Provide the [x, y] coordinate of the cell's center where the given text is located.  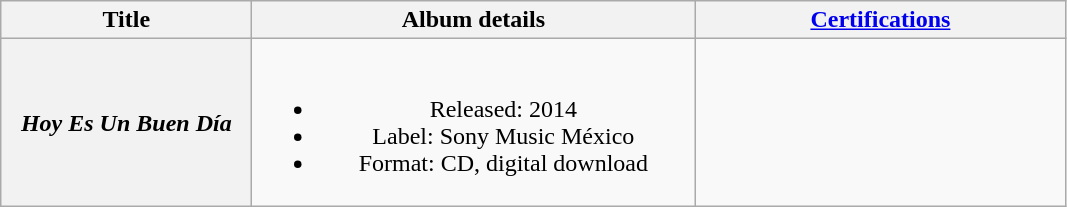
Album details [474, 20]
Released: 2014Label: Sony Music MéxicoFormat: CD, digital download [474, 122]
Certifications [880, 20]
Hoy Es Un Buen Día [126, 122]
Title [126, 20]
